Provide the (x, y) coordinate of the cell's center where the given text is located.  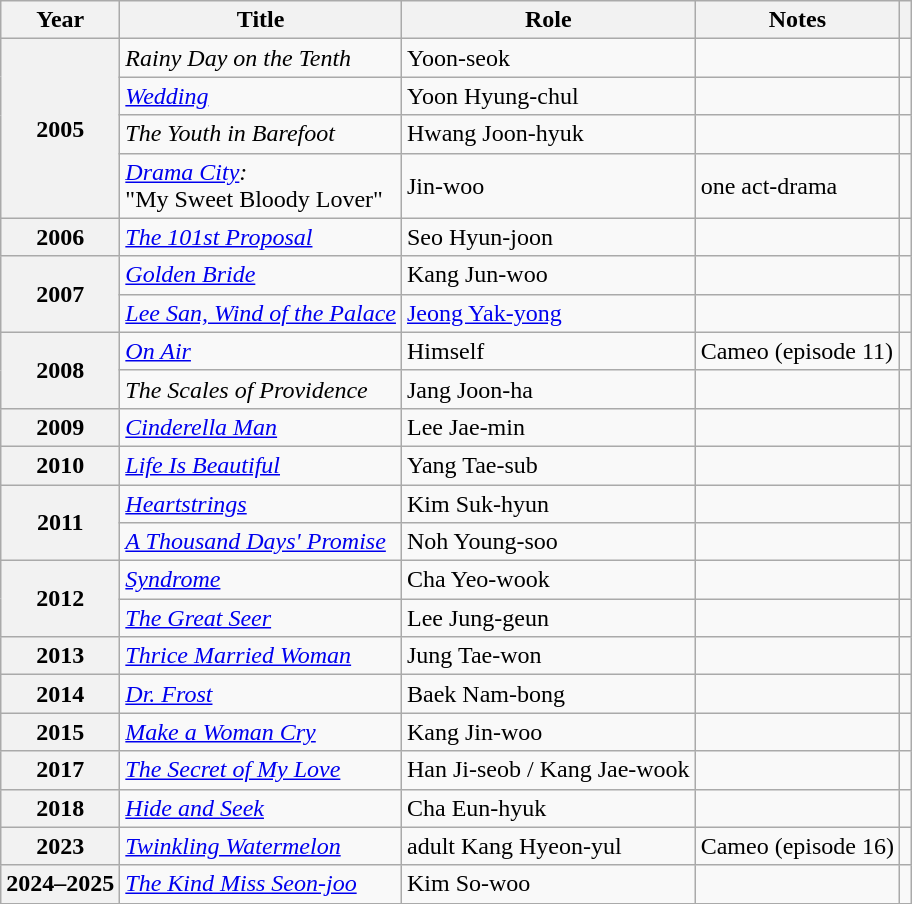
2023 (60, 846)
The 101st Proposal (261, 237)
Notes (797, 20)
The Youth in Barefoot (261, 134)
2008 (60, 370)
Twinkling Watermelon (261, 846)
Cinderella Man (261, 427)
Cha Eun-hyuk (548, 808)
Heartstrings (261, 503)
2013 (60, 656)
Himself (548, 351)
2014 (60, 694)
A Thousand Days' Promise (261, 542)
Seo Hyun-joon (548, 237)
Jung Tae-won (548, 656)
Kang Jun-woo (548, 275)
Rainy Day on the Tenth (261, 58)
2006 (60, 237)
2010 (60, 465)
Noh Young-soo (548, 542)
Yoon-seok (548, 58)
Han Ji-seob / Kang Jae-wook (548, 770)
Golden Bride (261, 275)
2017 (60, 770)
2024–2025 (60, 884)
Baek Nam-bong (548, 694)
2012 (60, 599)
Make a Woman Cry (261, 732)
Jeong Yak-yong (548, 313)
Lee San, Wind of the Palace (261, 313)
Year (60, 20)
Lee Jae-min (548, 427)
adult Kang Hyeon-yul (548, 846)
The Scales of Providence (261, 389)
Kang Jin-woo (548, 732)
Hide and Seek (261, 808)
2015 (60, 732)
Yang Tae-sub (548, 465)
2009 (60, 427)
Cha Yeo-wook (548, 580)
2011 (60, 522)
Drama City: "My Sweet Bloody Lover" (261, 186)
2018 (60, 808)
one act-drama (797, 186)
The Secret of My Love (261, 770)
Syndrome (261, 580)
Role (548, 20)
Cameo (episode 16) (797, 846)
Title (261, 20)
Hwang Joon-hyuk (548, 134)
Wedding (261, 96)
Kim Suk-hyun (548, 503)
The Great Seer (261, 618)
Dr. Frost (261, 694)
Thrice Married Woman (261, 656)
Life Is Beautiful (261, 465)
Yoon Hyung-chul (548, 96)
Cameo (episode 11) (797, 351)
Kim So-woo (548, 884)
The Kind Miss Seon-joo (261, 884)
2007 (60, 294)
Jang Joon-ha (548, 389)
Jin-woo (548, 186)
2005 (60, 128)
On Air (261, 351)
Lee Jung-geun (548, 618)
